Determine the (x, y) coordinate at the center of the cell enclosing the given text.  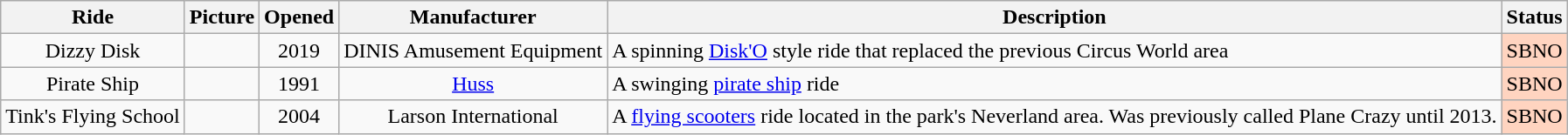
Opened (299, 17)
Manufacturer (474, 17)
A swinging pirate ship ride (1054, 84)
A flying scooters ride located in the park's Neverland area. Was previously called Plane Crazy until 2013. (1054, 117)
Pirate Ship (93, 84)
Description (1054, 17)
Status (1535, 17)
Larson International (474, 117)
A spinning Disk'O style ride that replaced the previous Circus World area (1054, 51)
2019 (299, 51)
Tink's Flying School (93, 117)
Dizzy Disk (93, 51)
Ride (93, 17)
DINIS Amusement Equipment (474, 51)
Huss (474, 84)
2004 (299, 117)
Picture (222, 17)
1991 (299, 84)
